Return [x, y] of the center of cell containing provided text 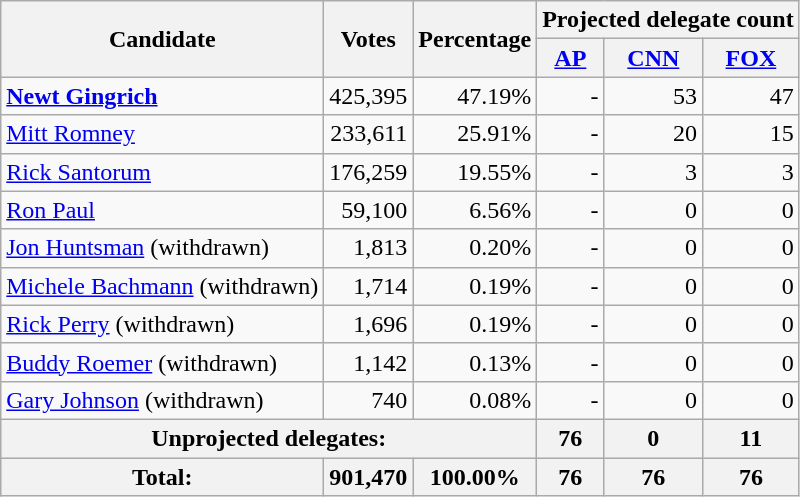
0.13% [475, 362]
Jon Huntsman (withdrawn) [162, 248]
1,696 [368, 324]
Buddy Roemer (withdrawn) [162, 362]
Michele Bachmann (withdrawn) [162, 286]
901,470 [368, 477]
Gary Johnson (withdrawn) [162, 400]
1,142 [368, 362]
15 [752, 134]
Projected delegate count [668, 20]
47.19% [475, 96]
53 [654, 96]
CNN [654, 58]
19.55% [475, 172]
Candidate [162, 39]
Percentage [475, 39]
Rick Perry (withdrawn) [162, 324]
AP [570, 58]
11 [752, 438]
1,813 [368, 248]
100.00% [475, 477]
740 [368, 400]
Newt Gingrich [162, 96]
176,259 [368, 172]
6.56% [475, 210]
Rick Santorum [162, 172]
0.20% [475, 248]
Ron Paul [162, 210]
Total: [162, 477]
233,611 [368, 134]
47 [752, 96]
Unprojected delegates: [269, 438]
1,714 [368, 286]
425,395 [368, 96]
FOX [752, 58]
20 [654, 134]
0.08% [475, 400]
59,100 [368, 210]
25.91% [475, 134]
Mitt Romney [162, 134]
Votes [368, 39]
